For the text-containing cell, return its midpoint in [x, y] coordinate format. 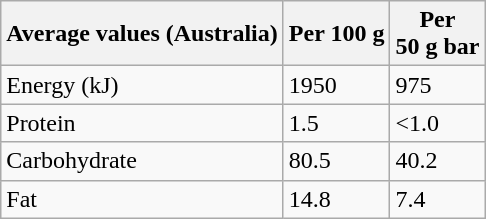
Average values (Australia) [142, 34]
Carbohydrate [142, 161]
40.2 [438, 161]
14.8 [336, 199]
1.5 [336, 123]
Energy (kJ) [142, 85]
1950 [336, 85]
Protein [142, 123]
7.4 [438, 199]
Fat [142, 199]
Per 100 g [336, 34]
<1.0 [438, 123]
975 [438, 85]
80.5 [336, 161]
Per50 g bar [438, 34]
